Detect which cell encompasses the target text, then output its (X, Y) center coordinate. 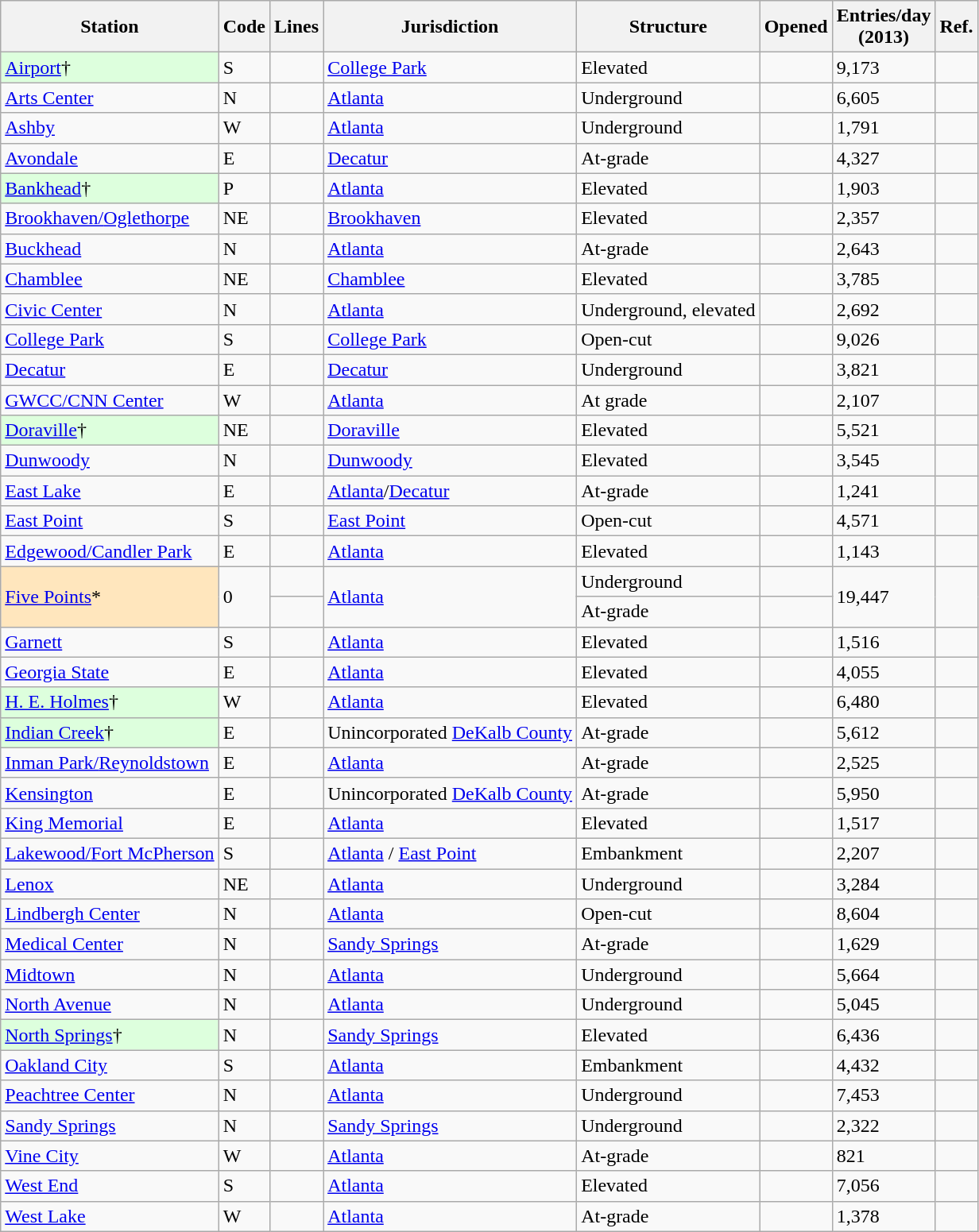
5,612 (884, 732)
Peachtree Center (110, 1095)
4,432 (884, 1065)
Brookhaven/Oglethorpe (110, 218)
1,629 (884, 944)
8,604 (884, 914)
Arts Center (110, 98)
3,284 (884, 884)
2,692 (884, 309)
West Lake (110, 1216)
King Memorial (110, 823)
H. E. Holmes† (110, 702)
9,173 (884, 68)
3,821 (884, 369)
Civic Center (110, 309)
Avondale (110, 158)
GWCC/CNN Center (110, 400)
1,903 (884, 188)
5,521 (884, 431)
Lines (297, 27)
4,327 (884, 158)
Entries/day(2013) (884, 27)
2,322 (884, 1126)
7,453 (884, 1095)
North Springs† (110, 1035)
Bankhead† (110, 188)
6,605 (884, 98)
19,447 (884, 597)
Medical Center (110, 944)
Indian Creek† (110, 732)
1,378 (884, 1216)
2,525 (884, 763)
6,436 (884, 1035)
Doraville† (110, 431)
Brookhaven (450, 218)
Lakewood/Fort McPherson (110, 853)
Atlanta / East Point (450, 853)
1,241 (884, 491)
Garnett (110, 642)
2,207 (884, 853)
Georgia State (110, 672)
Station (110, 27)
1,516 (884, 642)
Opened (796, 27)
Code (244, 27)
Structure (669, 27)
Lindbergh Center (110, 914)
2,107 (884, 400)
Midtown (110, 975)
Edgewood/Candler Park (110, 551)
3,785 (884, 279)
1,143 (884, 551)
1,517 (884, 823)
Oakland City (110, 1065)
9,026 (884, 339)
5,045 (884, 1005)
Atlanta/Decatur (450, 491)
P (244, 188)
North Avenue (110, 1005)
4,055 (884, 672)
0 (244, 597)
5,664 (884, 975)
Ref. (957, 27)
East Lake (110, 491)
Kensington (110, 793)
Inman Park/Reynoldstown (110, 763)
Vine City (110, 1156)
Ashby (110, 128)
Jurisdiction (450, 27)
5,950 (884, 793)
4,571 (884, 521)
Doraville (450, 431)
Airport† (110, 68)
2,643 (884, 249)
Buckhead (110, 249)
2,357 (884, 218)
Lenox (110, 884)
Five Points* (110, 597)
3,545 (884, 461)
1,791 (884, 128)
Underground, elevated (669, 309)
At grade (669, 400)
West End (110, 1186)
7,056 (884, 1186)
6,480 (884, 702)
821 (884, 1156)
